Capture the cell that displays the provided text and extract its [X, Y] central coordinate. 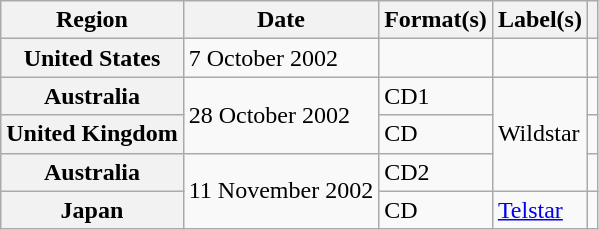
Wildstar [540, 134]
11 November 2002 [280, 191]
United States [92, 58]
United Kingdom [92, 134]
Telstar [540, 210]
28 October 2002 [280, 115]
CD1 [436, 96]
Label(s) [540, 20]
Format(s) [436, 20]
Date [280, 20]
Japan [92, 210]
CD2 [436, 172]
7 October 2002 [280, 58]
Region [92, 20]
